Provide the [X, Y] coordinate of the cell's center where the given text is located.  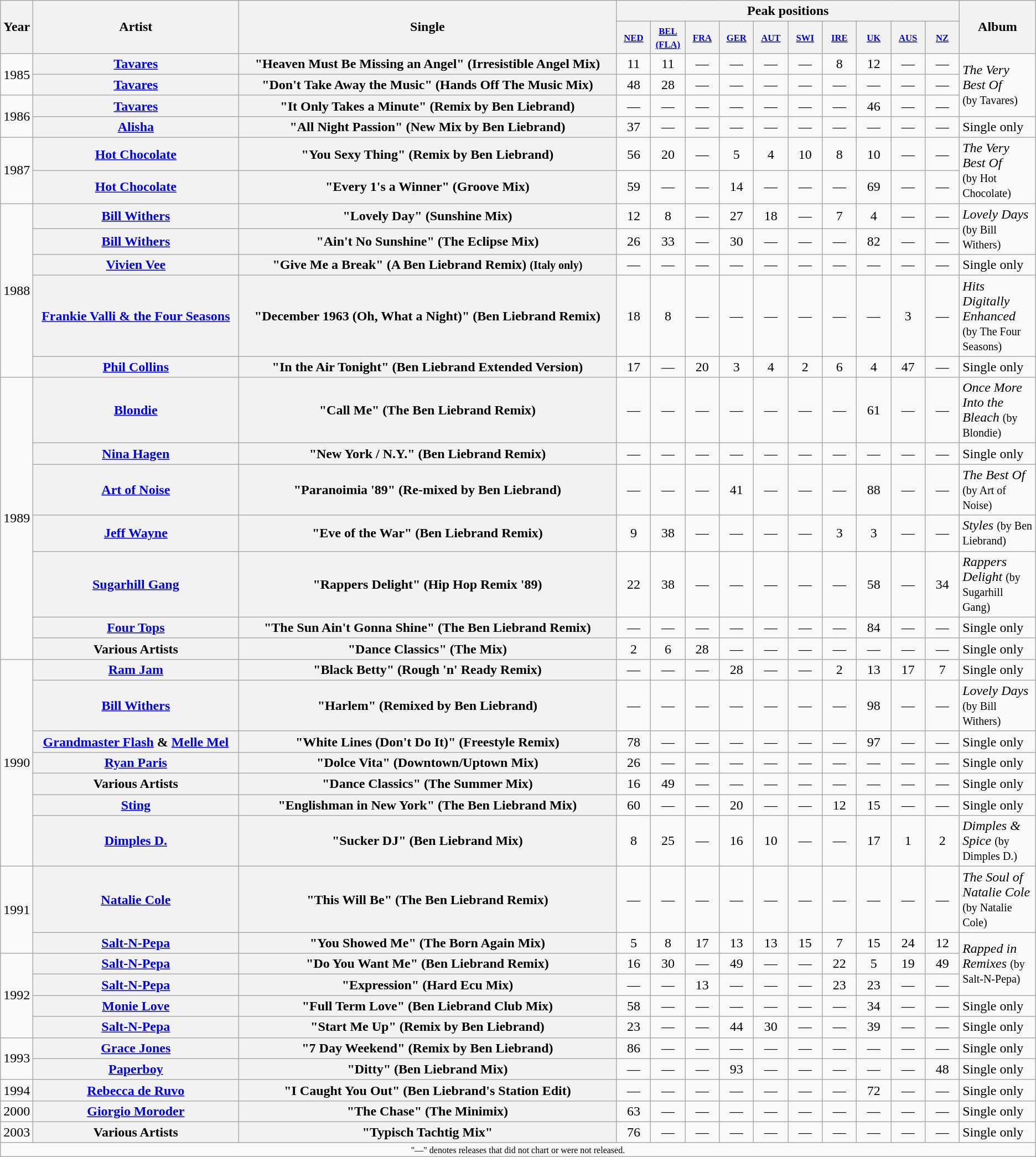
37 [634, 127]
Ryan Paris [136, 762]
2003 [17, 1132]
The Very Best Of(by Tavares) [998, 85]
Jeff Wayne [136, 533]
Four Tops [136, 627]
Vivien Vee [136, 265]
Alisha [136, 127]
"In the Air Tonight" (Ben Liebrand Extended Version) [427, 367]
1 [908, 841]
Monie Love [136, 1006]
Dimples & Spice (by Dimples D.) [998, 841]
33 [668, 242]
1988 [17, 290]
Rebecca de Ruvo [136, 1090]
The Soul of Natalie Cole (by Natalie Cole) [998, 900]
27 [737, 216]
56 [634, 154]
"The Sun Ain't Gonna Shine" (The Ben Liebrand Remix) [427, 627]
1987 [17, 170]
NED [634, 38]
1994 [17, 1090]
The Best Of (by Art of Noise) [998, 490]
1990 [17, 762]
"Full Term Love" (Ben Liebrand Club Mix) [427, 1006]
93 [737, 1069]
"Sucker DJ" (Ben Liebrand Mix) [427, 841]
"This Will Be" (The Ben Liebrand Remix) [427, 900]
46 [874, 106]
"Expression" (Hard Ecu Mix) [427, 985]
41 [737, 490]
78 [634, 741]
"White Lines (Don't Do It)" (Freestyle Remix) [427, 741]
"Dance Classics" (The Summer Mix) [427, 784]
98 [874, 705]
1993 [17, 1059]
Paperboy [136, 1069]
Styles (by Ben Liebrand) [998, 533]
61 [874, 411]
Rapped in Remixes (by Salt-N-Pepa) [998, 964]
AUT [771, 38]
1986 [17, 116]
63 [634, 1111]
"You Showed Me" (The Born Again Mix) [427, 943]
"Dolce Vita" (Downtown/Uptown Mix) [427, 762]
Year [17, 27]
"Ain't No Sunshine" (The Eclipse Mix) [427, 242]
SWI [805, 38]
"Lovely Day" (Sunshine Mix) [427, 216]
60 [634, 805]
"The Chase" (The Minimix) [427, 1111]
"Harlem" (Remixed by Ben Liebrand) [427, 705]
"Don't Take Away the Music" (Hands Off The Music Mix) [427, 85]
Rappers Delight (by Sugarhill Gang) [998, 584]
"—" denotes releases that did not chart or were not released. [518, 1149]
Nina Hagen [136, 454]
39 [874, 1027]
2000 [17, 1111]
AUS [908, 38]
"Heaven Must Be Missing an Angel" (Irresistible Angel Mix) [427, 64]
UK [874, 38]
"Do You Want Me" (Ben Liebrand Remix) [427, 964]
44 [737, 1027]
"Paranoimia '89" (Re-mixed by Ben Liebrand) [427, 490]
Dimples D. [136, 841]
Peak positions [788, 11]
14 [737, 187]
"Start Me Up" (Remix by Ben Liebrand) [427, 1027]
25 [668, 841]
"Rappers Delight" (Hip Hop Remix '89) [427, 584]
24 [908, 943]
Album [998, 27]
82 [874, 242]
"Englishman in New York" (The Ben Liebrand Mix) [427, 805]
"You Sexy Thing" (Remix by Ben Liebrand) [427, 154]
Grace Jones [136, 1048]
Sting [136, 805]
Phil Collins [136, 367]
"New York / N.Y." (Ben Liebrand Remix) [427, 454]
1991 [17, 910]
Hits Digitally Enhanced (by The Four Seasons) [998, 316]
1992 [17, 995]
Sugarhill Gang [136, 584]
"Give Me a Break" (A Ben Liebrand Remix) (Italy only) [427, 265]
Grandmaster Flash & Melle Mel [136, 741]
88 [874, 490]
Art of Noise [136, 490]
"Call Me" (The Ben Liebrand Remix) [427, 411]
"Ditty" (Ben Liebrand Mix) [427, 1069]
97 [874, 741]
Natalie Cole [136, 900]
19 [908, 964]
"Typisch Tachtig Mix" [427, 1132]
"All Night Passion" (New Mix by Ben Liebrand) [427, 127]
Blondie [136, 411]
"Black Betty" (Rough 'n' Ready Remix) [427, 670]
The Very Best Of(by Hot Chocolate) [998, 170]
GER [737, 38]
59 [634, 187]
IRE [840, 38]
86 [634, 1048]
"I Caught You Out" (Ben Liebrand's Station Edit) [427, 1090]
"Dance Classics" (The Mix) [427, 648]
76 [634, 1132]
"7 Day Weekend" (Remix by Ben Liebrand) [427, 1048]
1985 [17, 74]
Artist [136, 27]
72 [874, 1090]
"It Only Takes a Minute" (Remix by Ben Liebrand) [427, 106]
9 [634, 533]
Single [427, 27]
"December 1963 (Oh, What a Night)" (Ben Liebrand Remix) [427, 316]
Giorgio Moroder [136, 1111]
"Every 1's a Winner" (Groove Mix) [427, 187]
NZ [942, 38]
Once More Into the Bleach (by Blondie) [998, 411]
69 [874, 187]
1989 [17, 518]
Frankie Valli & the Four Seasons [136, 316]
FRA [702, 38]
"Eve of the War" (Ben Liebrand Remix) [427, 533]
BEL(FLA) [668, 38]
84 [874, 627]
Ram Jam [136, 670]
47 [908, 367]
